Find where the given text appears and provide that cell's center as [X, Y] coordinate. 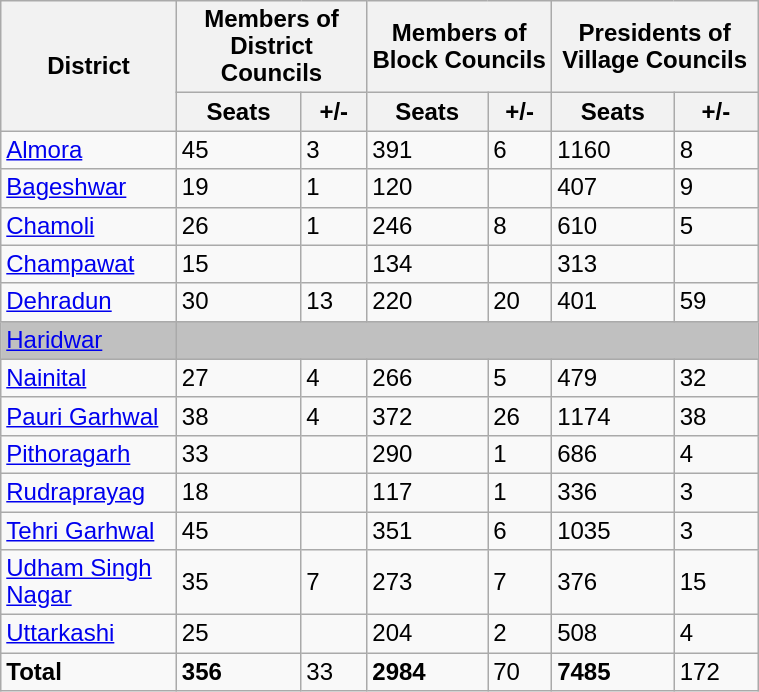
25 [238, 634]
Presidents of Village Councils [655, 47]
372 [428, 416]
70 [520, 672]
District [89, 66]
508 [614, 634]
30 [238, 302]
391 [428, 150]
Bageshwar [89, 188]
2 [520, 634]
Champawat [89, 264]
9 [716, 188]
19 [238, 188]
Udham Singh Nagar [89, 582]
1174 [614, 416]
Haridwar [89, 340]
273 [428, 582]
401 [614, 302]
Rudraprayag [89, 492]
2984 [428, 672]
686 [614, 454]
266 [428, 378]
Pithoragarh [89, 454]
376 [614, 582]
1160 [614, 150]
32 [716, 378]
290 [428, 454]
220 [428, 302]
117 [428, 492]
Chamoli [89, 226]
59 [716, 302]
479 [614, 378]
Members of District Councils [271, 47]
Tehri Garhwal [89, 531]
Nainital [89, 378]
313 [614, 264]
27 [238, 378]
120 [428, 188]
407 [614, 188]
1035 [614, 531]
20 [520, 302]
134 [428, 264]
204 [428, 634]
13 [334, 302]
18 [238, 492]
351 [428, 531]
610 [614, 226]
336 [614, 492]
7485 [614, 672]
246 [428, 226]
Almora [89, 150]
Members of Block Councils [460, 47]
35 [238, 582]
Dehradun [89, 302]
356 [238, 672]
Total [89, 672]
Pauri Garhwal [89, 416]
172 [716, 672]
Uttarkashi [89, 634]
